Pinpoint the cell where the given text exists, returning its [X, Y] midpoint coordinate. 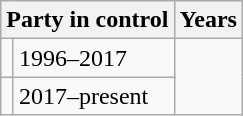
2017–present [94, 96]
1996–2017 [94, 58]
Years [208, 20]
Party in control [88, 20]
